Find where the given text appears and provide that cell's center as [X, Y] coordinate. 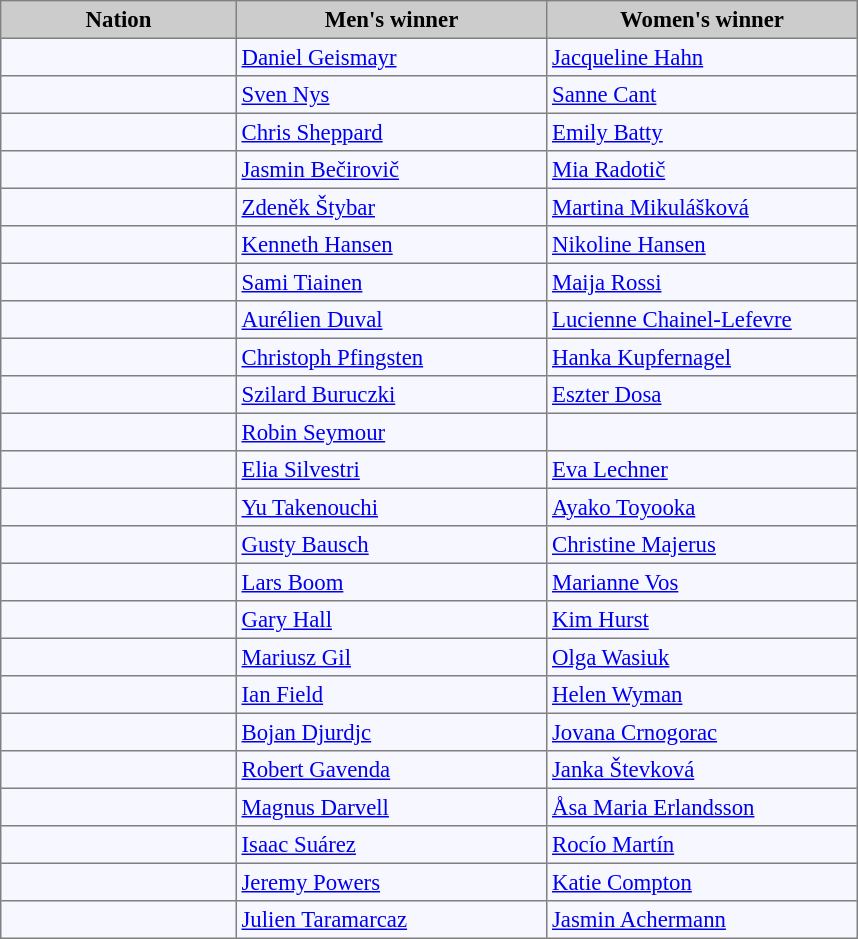
Nation [119, 20]
Mia Radotič [702, 170]
Nikoline Hansen [702, 245]
Elia Silvestri [391, 470]
Sanne Cant [702, 95]
Bojan Djurdjc [391, 732]
Emily Batty [702, 132]
Isaac Suárez [391, 845]
Hanka Kupfernagel [702, 357]
Aurélien Duval [391, 320]
Rocío Martín [702, 845]
Sami Tiainen [391, 282]
Christoph Pfingsten [391, 357]
Eszter Dosa [702, 395]
Maija Rossi [702, 282]
Eva Lechner [702, 470]
Kim Hurst [702, 620]
Szilard Buruczki [391, 395]
Ian Field [391, 695]
Women's winner [702, 20]
Åsa Maria Erlandsson [702, 807]
Lucienne Chainel-Lefevre [702, 320]
Chris Sheppard [391, 132]
Jovana Crnogorac [702, 732]
Martina Mikulášková [702, 207]
Olga Wasiuk [702, 657]
Robin Seymour [391, 432]
Ayako Toyooka [702, 507]
Mariusz Gil [391, 657]
Kenneth Hansen [391, 245]
Jeremy Powers [391, 882]
Sven Nys [391, 95]
Robert Gavenda [391, 770]
Jacqueline Hahn [702, 57]
Gusty Bausch [391, 545]
Julien Taramarcaz [391, 920]
Christine Majerus [702, 545]
Janka Števková [702, 770]
Men's winner [391, 20]
Yu Takenouchi [391, 507]
Magnus Darvell [391, 807]
Daniel Geismayr [391, 57]
Katie Compton [702, 882]
Jasmin Achermann [702, 920]
Marianne Vos [702, 582]
Jasmin Bečirovič [391, 170]
Helen Wyman [702, 695]
Gary Hall [391, 620]
Lars Boom [391, 582]
Zdeněk Štybar [391, 207]
